Return [X, Y] of the center of cell containing provided text 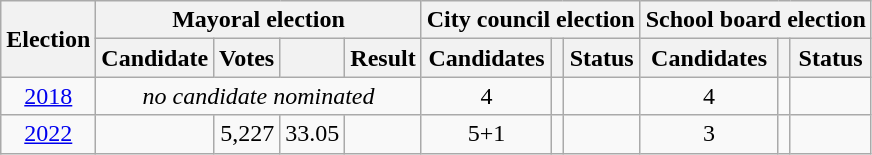
5+1 [486, 134]
5,227 [247, 134]
2022 [48, 134]
Votes [247, 58]
Election [48, 39]
33.05 [312, 134]
3 [709, 134]
Result [383, 58]
Candidate [155, 58]
City council election [530, 20]
no candidate nominated [258, 96]
School board election [756, 20]
2018 [48, 96]
Mayoral election [258, 20]
